From the cell containing the given text, extract its center point as [X, Y] coordinate. 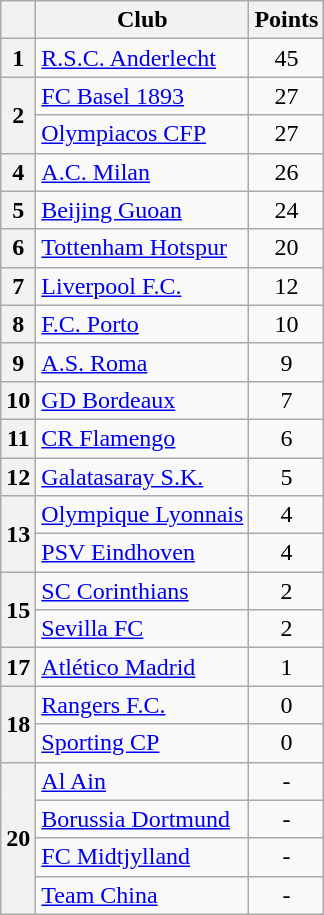
45 [286, 58]
Rangers F.C. [142, 705]
Points [286, 20]
R.S.C. Anderlecht [142, 58]
GD Bordeaux [142, 400]
Atlético Madrid [142, 667]
Liverpool F.C. [142, 286]
Olympique Lyonnais [142, 515]
Team China [142, 895]
18 [18, 724]
Sevilla FC [142, 629]
FC Basel 1893 [142, 96]
Tottenham Hotspur [142, 248]
F.C. Porto [142, 324]
Al Ain [142, 781]
PSV Eindhoven [142, 553]
24 [286, 210]
A.C. Milan [142, 172]
Club [142, 20]
CR Flamengo [142, 438]
Galatasaray S.K. [142, 477]
FC Midtjylland [142, 857]
17 [18, 667]
11 [18, 438]
A.S. Roma [142, 362]
Sporting CP [142, 743]
Borussia Dortmund [142, 819]
26 [286, 172]
13 [18, 534]
Olympiacos CFP [142, 134]
SC Corinthians [142, 591]
Beijing Guoan [142, 210]
15 [18, 610]
8 [18, 324]
